Output the (X, Y) coordinate of the center of the cell containing the given text.  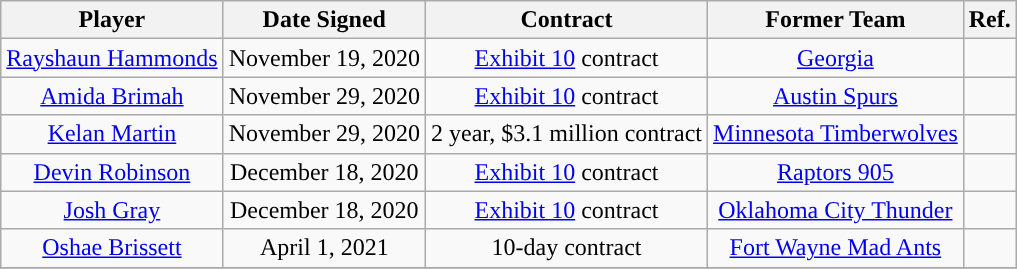
Georgia (836, 58)
Oklahoma City Thunder (836, 210)
Austin Spurs (836, 96)
Josh Gray (112, 210)
2 year, $3.1 million contract (566, 134)
November 19, 2020 (324, 58)
Raptors 905 (836, 172)
Former Team (836, 20)
Date Signed (324, 20)
Kelan Martin (112, 134)
Oshae Brissett (112, 248)
Devin Robinson (112, 172)
10-day contract (566, 248)
Minnesota Timberwolves (836, 134)
Rayshaun Hammonds (112, 58)
Ref. (990, 20)
Contract (566, 20)
Amida Brimah (112, 96)
April 1, 2021 (324, 248)
Player (112, 20)
Fort Wayne Mad Ants (836, 248)
